Detect which cell encompasses the target text, then output its [X, Y] center coordinate. 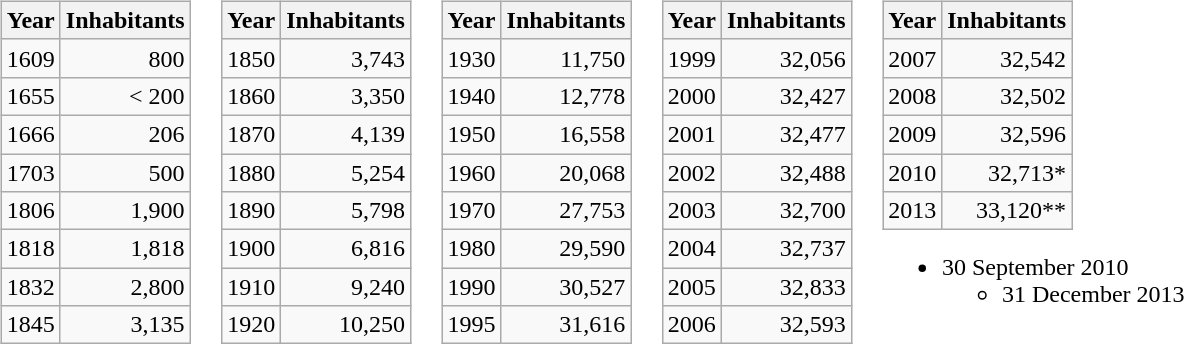
2006 [692, 325]
32,713* [1007, 173]
1910 [252, 287]
1818 [30, 249]
1,900 [125, 211]
1999 [692, 58]
1990 [472, 287]
3,350 [346, 96]
6,816 [346, 249]
32,700 [786, 211]
2,800 [125, 287]
32,502 [1007, 96]
1980 [472, 249]
2001 [692, 134]
32,477 [786, 134]
4,139 [346, 134]
5,798 [346, 211]
32,596 [1007, 134]
1920 [252, 325]
16,558 [566, 134]
2010 [912, 173]
1860 [252, 96]
2005 [692, 287]
1900 [252, 249]
1970 [472, 211]
1832 [30, 287]
12,778 [566, 96]
2013 [912, 211]
2003 [692, 211]
1655 [30, 96]
1,818 [125, 249]
11,750 [566, 58]
2009 [912, 134]
< 200 [125, 96]
20,068 [566, 173]
1880 [252, 173]
29,590 [566, 249]
32,427 [786, 96]
30,527 [566, 287]
31,616 [566, 325]
1850 [252, 58]
3,135 [125, 325]
1870 [252, 134]
10,250 [346, 325]
2008 [912, 96]
1930 [472, 58]
1950 [472, 134]
3,743 [346, 58]
32,737 [786, 249]
32,056 [786, 58]
32,542 [1007, 58]
500 [125, 173]
1666 [30, 134]
1845 [30, 325]
5,254 [346, 173]
1703 [30, 173]
2000 [692, 96]
32,488 [786, 173]
2004 [692, 249]
1806 [30, 211]
1995 [472, 325]
32,593 [786, 325]
1940 [472, 96]
206 [125, 134]
1960 [472, 173]
32,833 [786, 287]
1890 [252, 211]
9,240 [346, 287]
2007 [912, 58]
2002 [692, 173]
800 [125, 58]
33,120** [1007, 211]
1609 [30, 58]
27,753 [566, 211]
